Provide the (X, Y) coordinate of the cell's center where the given text is located.  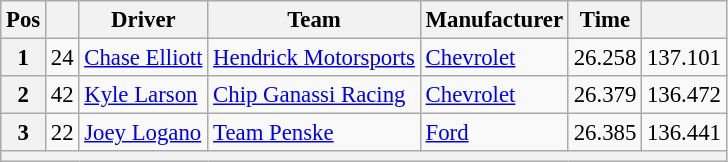
22 (62, 133)
Team Penske (314, 133)
26.258 (604, 58)
3 (24, 133)
1 (24, 58)
136.441 (684, 133)
26.379 (604, 95)
24 (62, 58)
Kyle Larson (144, 95)
Ford (494, 133)
Chase Elliott (144, 58)
26.385 (604, 133)
2 (24, 95)
Chip Ganassi Racing (314, 95)
Hendrick Motorsports (314, 58)
Joey Logano (144, 133)
136.472 (684, 95)
Time (604, 20)
137.101 (684, 58)
Manufacturer (494, 20)
Team (314, 20)
Pos (24, 20)
Driver (144, 20)
42 (62, 95)
